Extract the (x, y) coordinate from the center of the cell holding the provided text.  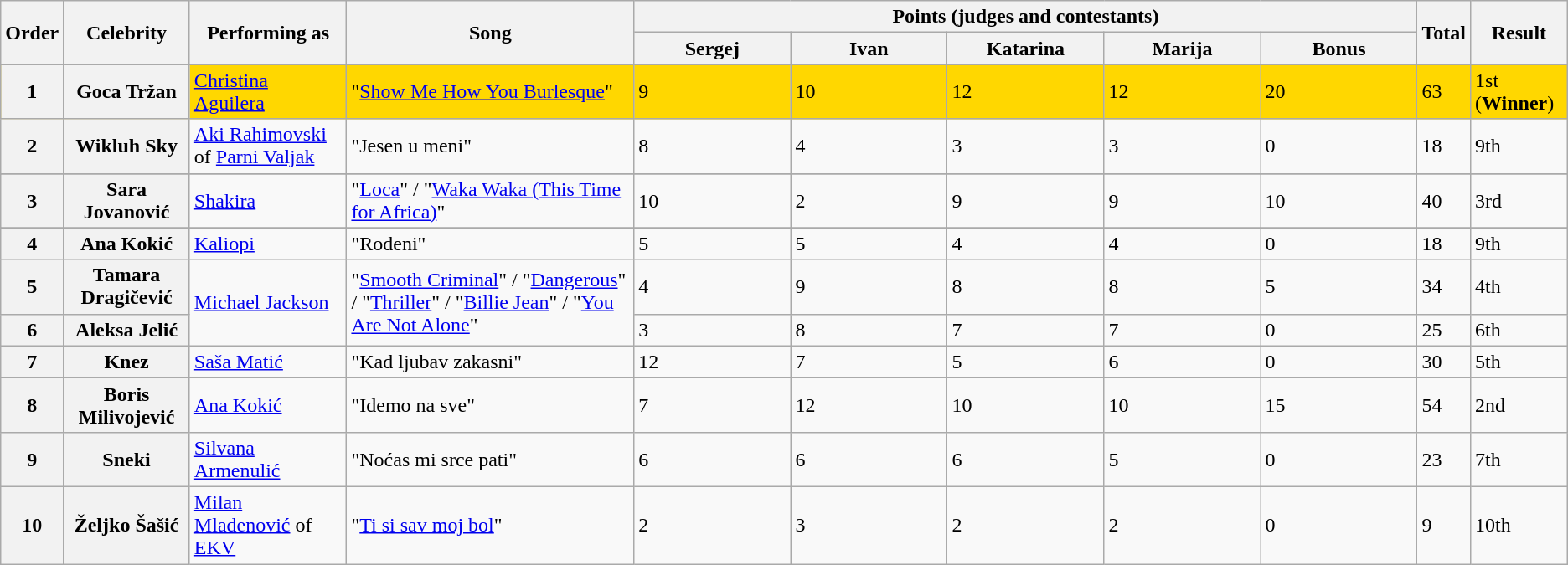
Michael Jackson (268, 303)
1 (32, 92)
Goca Tržan (127, 92)
10th (1519, 525)
4th (1519, 286)
Saša Matić (268, 362)
15 (1338, 405)
20 (1338, 92)
Performing as (268, 33)
Wikluh Sky (127, 146)
5th (1519, 362)
Sergej (712, 49)
6th (1519, 330)
Christina Aguilera (268, 92)
"Show Me How You Burlesque" (491, 92)
Ivan (869, 49)
2nd (1519, 405)
Aki Rahimovski of Parni Valjak (268, 146)
30 (1444, 362)
1st (Winner) (1519, 92)
"Jesen u meni" (491, 146)
"Ti si sav moj bol" (491, 525)
23 (1444, 459)
34 (1444, 286)
54 (1444, 405)
"Kad ljubav zakasni" (491, 362)
25 (1444, 330)
Marija (1183, 49)
7th (1519, 459)
Željko Šašić (127, 525)
Milan Mladenović of EKV (268, 525)
3rd (1519, 201)
"Smooth Criminal" / "Dangerous" / "Thriller" / "Billie Jean" / "You Are Not Alone" (491, 303)
40 (1444, 201)
Sneki (127, 459)
Katarina (1025, 49)
Kaliopi (268, 244)
Shakira (268, 201)
Aleksa Jelić (127, 330)
Boris Milivojević (127, 405)
Tamara Dragičević (127, 286)
Silvana Armenulić (268, 459)
Bonus (1338, 49)
Song (491, 33)
Knez (127, 362)
"Loca" / "Waka Waka (This Time for Africa)" (491, 201)
"Idemo na sve" (491, 405)
Order (32, 33)
"Rođeni" (491, 244)
"Noćas mi srce pati" (491, 459)
63 (1444, 92)
Total (1444, 33)
Points (judges and contestants) (1025, 17)
Sara Jovanović (127, 201)
Result (1519, 33)
Celebrity (127, 33)
